Detect which cell encompasses the target text, then output its [x, y] center coordinate. 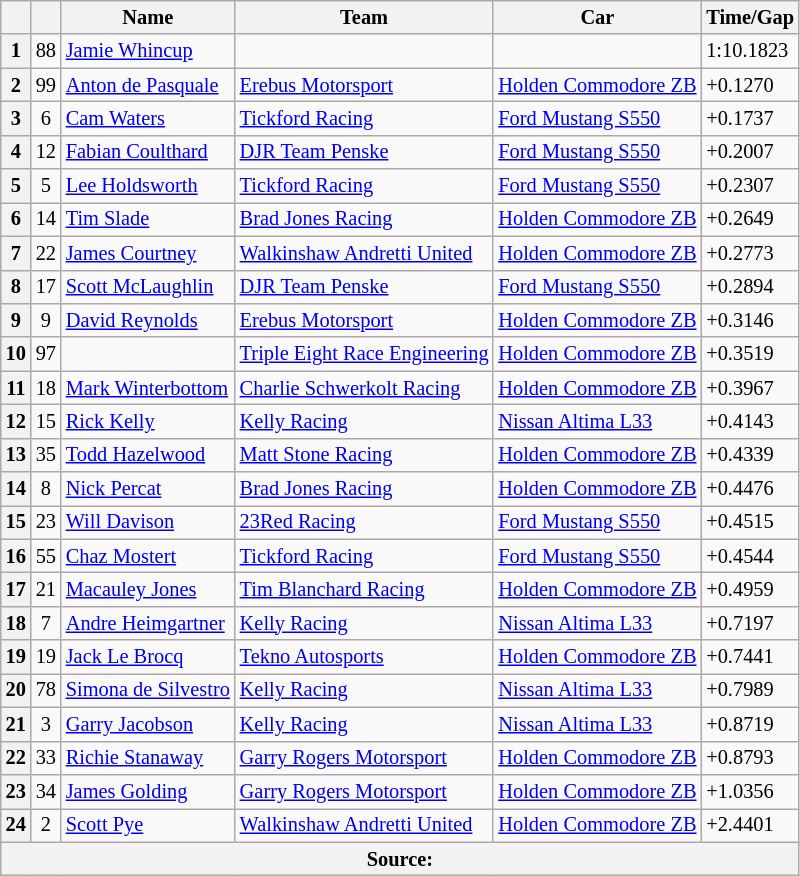
Jack Le Brocq [148, 657]
+0.1737 [750, 118]
+0.8793 [750, 758]
Time/Gap [750, 17]
+0.4544 [750, 556]
Source: [400, 859]
+0.2773 [750, 253]
Chaz Mostert [148, 556]
Triple Eight Race Engineering [364, 354]
+0.3146 [750, 320]
+0.2649 [750, 219]
35 [46, 455]
55 [46, 556]
99 [46, 85]
20 [16, 690]
+0.3519 [750, 354]
Fabian Coulthard [148, 152]
+0.4476 [750, 489]
+0.4959 [750, 589]
+0.7441 [750, 657]
Simona de Silvestro [148, 690]
Garry Jacobson [148, 724]
Scott Pye [148, 825]
Matt Stone Racing [364, 455]
Nick Percat [148, 489]
Anton de Pasquale [148, 85]
78 [46, 690]
James Golding [148, 791]
+0.2307 [750, 186]
+0.8719 [750, 724]
23Red Racing [364, 522]
Mark Winterbottom [148, 388]
Tim Blanchard Racing [364, 589]
1 [16, 51]
+0.2894 [750, 287]
11 [16, 388]
1:10.1823 [750, 51]
Name [148, 17]
Andre Heimgartner [148, 623]
Will Davison [148, 522]
88 [46, 51]
Macauley Jones [148, 589]
+0.2007 [750, 152]
13 [16, 455]
+0.7197 [750, 623]
4 [16, 152]
+0.4515 [750, 522]
10 [16, 354]
+0.7989 [750, 690]
Rick Kelly [148, 421]
David Reynolds [148, 320]
James Courtney [148, 253]
Charlie Schwerkolt Racing [364, 388]
Team [364, 17]
Tim Slade [148, 219]
16 [16, 556]
Todd Hazelwood [148, 455]
+2.4401 [750, 825]
Car [597, 17]
+0.4143 [750, 421]
Lee Holdsworth [148, 186]
24 [16, 825]
Cam Waters [148, 118]
+0.4339 [750, 455]
Richie Stanaway [148, 758]
Scott McLaughlin [148, 287]
33 [46, 758]
Jamie Whincup [148, 51]
Tekno Autosports [364, 657]
97 [46, 354]
34 [46, 791]
+1.0356 [750, 791]
+0.1270 [750, 85]
+0.3967 [750, 388]
